Search for the cell housing the specified text and yield its (x, y) center coordinate. 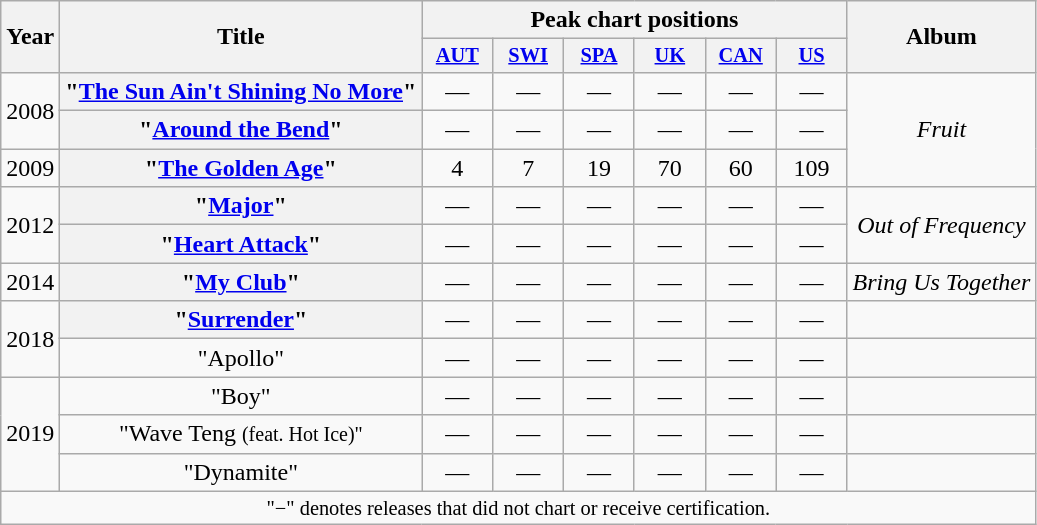
2008 (30, 110)
Out of Frequency (942, 225)
2014 (30, 282)
CAN (740, 56)
"My Club" (241, 282)
Year (30, 37)
"The Sun Ain't Shining No More" (241, 91)
2019 (30, 434)
"−" denotes releases that did not chart or receive certification. (518, 508)
70 (670, 168)
AUT (458, 56)
"Major" (241, 206)
SPA (600, 56)
Peak chart positions (634, 20)
60 (740, 168)
"Dynamite" (241, 472)
Album (942, 37)
US (812, 56)
"Surrender" (241, 320)
"Heart Attack" (241, 244)
SWI (528, 56)
2009 (30, 168)
"Boy" (241, 396)
4 (458, 168)
"The Golden Age" (241, 168)
"Around the Bend" (241, 130)
2018 (30, 339)
Fruit (942, 129)
Bring Us Together (942, 282)
"Apollo" (241, 358)
2012 (30, 225)
UK (670, 56)
7 (528, 168)
19 (600, 168)
109 (812, 168)
Title (241, 37)
"Wave Teng (feat. Hot Ice)" (241, 434)
